Provide the (x, y) coordinate of the cell's center where the given text is located.  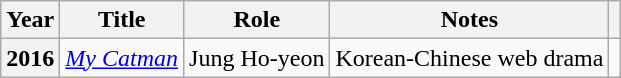
Title (122, 20)
2016 (30, 58)
Role (257, 20)
My Catman (122, 58)
Jung Ho-yeon (257, 58)
Korean-Chinese web drama (470, 58)
Year (30, 20)
Notes (470, 20)
